Return the (x, y) coordinate for the center point of the cell that contains the specified text.  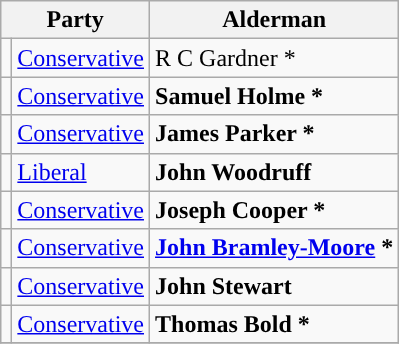
Samuel Holme * (274, 96)
Party (76, 20)
Thomas Bold * (274, 324)
Joseph Cooper * (274, 210)
John Woodruff (274, 172)
John Bramley-Moore * (274, 248)
Liberal (81, 172)
John Stewart (274, 286)
James Parker * (274, 134)
R C Gardner * (274, 58)
Alderman (274, 20)
